Return (X, Y) of the center of cell containing provided text 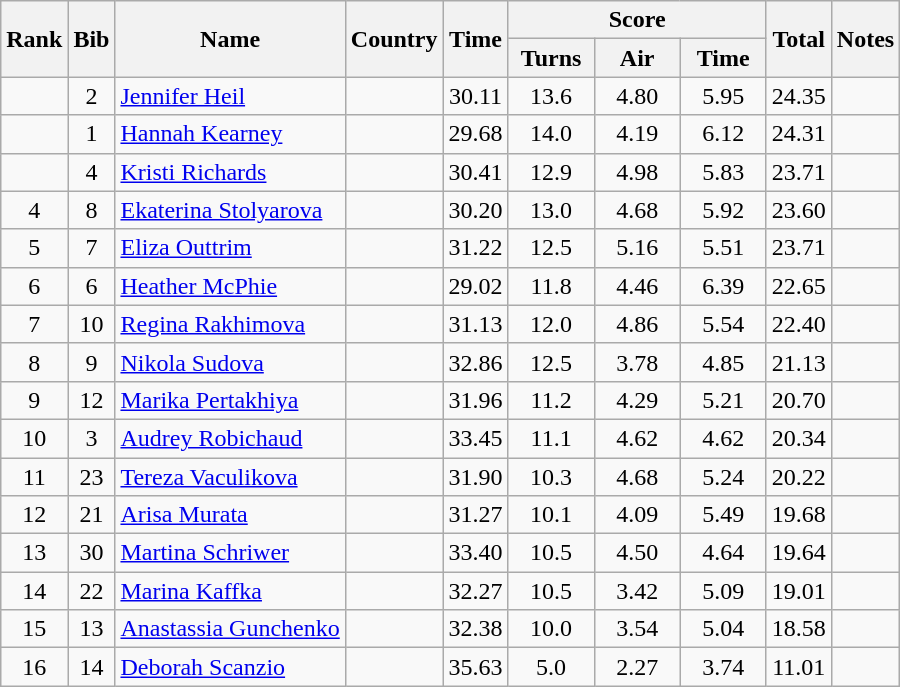
4.46 (637, 286)
5 (34, 248)
19.01 (798, 591)
4.19 (637, 134)
11.2 (551, 400)
Tereza Vaculikova (230, 477)
Nikola Sudova (230, 362)
4.85 (723, 362)
19.68 (798, 515)
5.51 (723, 248)
35.63 (476, 667)
Eliza Outtrim (230, 248)
33.45 (476, 438)
Name (230, 39)
3.74 (723, 667)
21.13 (798, 362)
33.40 (476, 553)
23 (92, 477)
30 (92, 553)
15 (34, 629)
4.86 (637, 324)
Kristi Richards (230, 172)
4.98 (637, 172)
29.02 (476, 286)
4.64 (723, 553)
4.50 (637, 553)
30.20 (476, 210)
Hannah Kearney (230, 134)
22.65 (798, 286)
18.58 (798, 629)
Marina Kaffka (230, 591)
5.83 (723, 172)
20.34 (798, 438)
Notes (865, 39)
Marika Pertakhiya (230, 400)
5.24 (723, 477)
20.70 (798, 400)
11 (34, 477)
Bib (92, 39)
Air (637, 58)
12.9 (551, 172)
10.0 (551, 629)
4.09 (637, 515)
Score (637, 20)
5.92 (723, 210)
16 (34, 667)
Audrey Robichaud (230, 438)
32.38 (476, 629)
31.27 (476, 515)
Heather McPhie (230, 286)
24.35 (798, 96)
Turns (551, 58)
1 (92, 134)
Deborah Scanzio (230, 667)
3.42 (637, 591)
32.86 (476, 362)
3 (92, 438)
3.78 (637, 362)
Jennifer Heil (230, 96)
10.1 (551, 515)
2.27 (637, 667)
13.6 (551, 96)
Total (798, 39)
13.0 (551, 210)
Country (394, 39)
5.04 (723, 629)
11.1 (551, 438)
5.09 (723, 591)
5.0 (551, 667)
10.3 (551, 477)
20.22 (798, 477)
5.16 (637, 248)
Rank (34, 39)
31.22 (476, 248)
23.60 (798, 210)
30.11 (476, 96)
5.95 (723, 96)
2 (92, 96)
31.13 (476, 324)
22.40 (798, 324)
6.12 (723, 134)
5.21 (723, 400)
29.68 (476, 134)
Anastassia Gunchenko (230, 629)
4.29 (637, 400)
Arisa Murata (230, 515)
32.27 (476, 591)
Regina Rakhimova (230, 324)
21 (92, 515)
22 (92, 591)
3.54 (637, 629)
31.90 (476, 477)
14.0 (551, 134)
31.96 (476, 400)
11.01 (798, 667)
12.0 (551, 324)
4.80 (637, 96)
24.31 (798, 134)
30.41 (476, 172)
5.54 (723, 324)
11.8 (551, 286)
19.64 (798, 553)
Ekaterina Stolyarova (230, 210)
6.39 (723, 286)
5.49 (723, 515)
Martina Schriwer (230, 553)
